Detect which cell encompasses the target text, then output its (x, y) center coordinate. 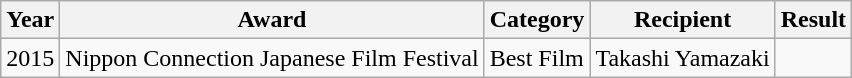
Takashi Yamazaki (682, 58)
2015 (30, 58)
Award (272, 20)
Nippon Connection Japanese Film Festival (272, 58)
Category (537, 20)
Best Film (537, 58)
Result (813, 20)
Year (30, 20)
Recipient (682, 20)
